Extract the [x, y] coordinate from the center of the cell holding the provided text.  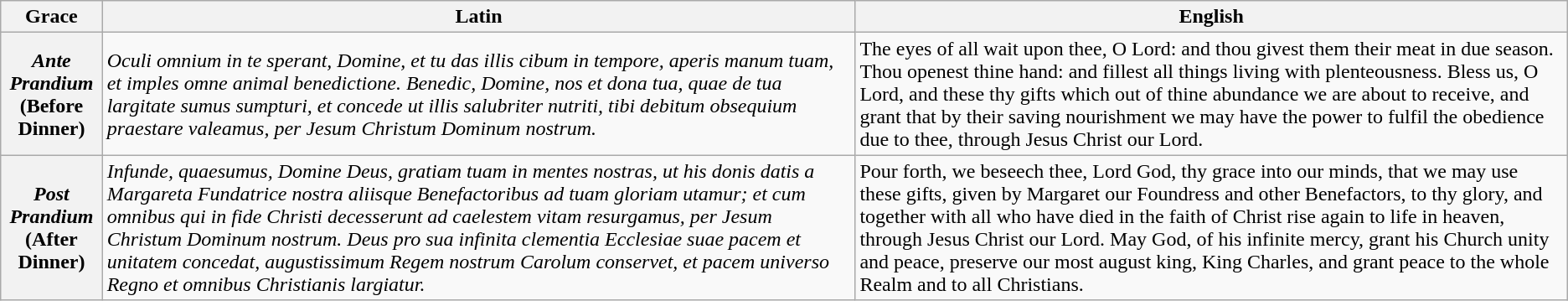
Grace [52, 17]
Latin [479, 17]
Post Prandium(After Dinner) [52, 228]
Ante Prandium(Before Dinner) [52, 94]
English [1211, 17]
